Scan for the cell matching the given text and deliver its [x, y] coordinate at center. 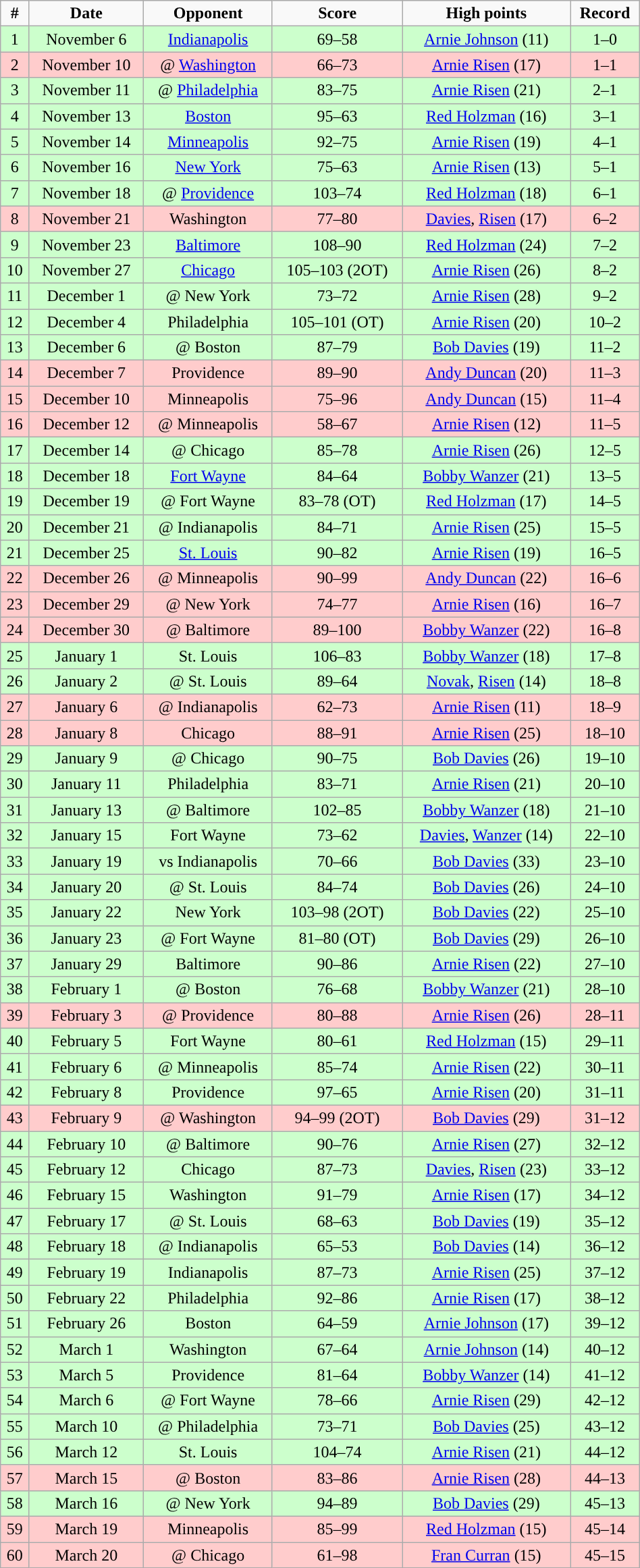
89–100 [338, 630]
January 15 [86, 836]
January 13 [86, 810]
January 9 [86, 759]
68–63 [338, 1221]
1 [15, 39]
49 [15, 1272]
1–0 [605, 39]
December 14 [86, 450]
February 17 [86, 1221]
December 6 [86, 348]
Arnie Risen (27) [486, 1144]
6 [15, 167]
Red Holzman (24) [486, 244]
Opponent [208, 13]
45–14 [605, 1529]
December 29 [86, 604]
26–10 [605, 938]
14 [15, 373]
40 [15, 1041]
4–1 [605, 142]
50 [15, 1298]
November 27 [86, 270]
January 23 [86, 938]
Date [86, 13]
90–76 [338, 1144]
January 2 [86, 681]
High points [486, 13]
Andy Duncan (22) [486, 578]
18–8 [605, 681]
70–66 [338, 861]
16–7 [605, 604]
March 16 [86, 1503]
2 [15, 65]
24 [15, 630]
Bobby Wanzer (14) [486, 1375]
16–5 [605, 553]
89–64 [338, 681]
58 [15, 1503]
64–59 [338, 1324]
2–1 [605, 90]
December 21 [86, 527]
44–13 [605, 1478]
11–2 [605, 348]
Bobby Wanzer (22) [486, 630]
7–2 [605, 244]
81–80 (OT) [338, 938]
94–99 (2OT) [338, 1118]
83–78 (OT) [338, 502]
December 4 [86, 322]
67–64 [338, 1349]
15 [15, 399]
9–2 [605, 296]
10 [15, 270]
102–85 [338, 810]
11–3 [605, 373]
January 8 [86, 732]
47 [15, 1221]
108–90 [338, 244]
December 1 [86, 296]
Red Holzman (18) [486, 193]
March 19 [86, 1529]
8 [15, 219]
March 15 [86, 1478]
83–71 [338, 784]
February 8 [86, 1092]
41–12 [605, 1375]
35 [15, 913]
31–11 [605, 1092]
37–12 [605, 1272]
95–63 [338, 116]
23 [15, 604]
Arnie Risen (16) [486, 604]
54 [15, 1401]
85–99 [338, 1529]
105–101 (OT) [338, 322]
73–72 [338, 296]
31 [15, 810]
16 [15, 425]
Bob Davies (14) [486, 1247]
February 3 [86, 1015]
80–88 [338, 1015]
44 [15, 1144]
22 [15, 578]
30 [15, 784]
Bob Davies (33) [486, 861]
13 [15, 348]
18 [15, 476]
38–12 [605, 1298]
February 19 [86, 1272]
4 [15, 116]
43 [15, 1118]
January 22 [86, 913]
February 26 [86, 1324]
November 23 [86, 244]
52 [15, 1349]
January 11 [86, 784]
November 14 [86, 142]
5 [15, 142]
January 6 [86, 707]
91–79 [338, 1195]
26 [15, 681]
45 [15, 1170]
66–73 [338, 65]
Bob Davies (22) [486, 913]
March 5 [86, 1375]
28–11 [605, 1015]
40–12 [605, 1349]
11 [15, 296]
12–5 [605, 450]
March 12 [86, 1452]
45–15 [605, 1555]
42–12 [605, 1401]
24–10 [605, 887]
42 [15, 1092]
13–5 [605, 476]
February 1 [86, 990]
92–86 [338, 1298]
90–82 [338, 553]
62–73 [338, 707]
69–58 [338, 39]
8–2 [605, 270]
90–99 [338, 578]
89–90 [338, 373]
18–9 [605, 707]
44–12 [605, 1452]
34 [15, 887]
28 [15, 732]
February 22 [86, 1298]
9 [15, 244]
88–91 [338, 732]
34–12 [605, 1195]
Arnie Risen (12) [486, 425]
29 [15, 759]
3–1 [605, 116]
Arnie Risen (11) [486, 707]
103–74 [338, 193]
61–98 [338, 1555]
94–89 [338, 1503]
March 1 [86, 1349]
104–74 [338, 1452]
Arnie Risen (29) [486, 1401]
29–11 [605, 1041]
6–1 [605, 193]
65–53 [338, 1247]
February 6 [86, 1066]
21–10 [605, 810]
25 [15, 655]
36 [15, 938]
39 [15, 1015]
97–65 [338, 1092]
March 20 [86, 1555]
December 26 [86, 578]
84–64 [338, 476]
7 [15, 193]
87–79 [338, 348]
January 19 [86, 861]
73–62 [338, 836]
Arnie Johnson (11) [486, 39]
55 [15, 1426]
January 29 [86, 964]
16–8 [605, 630]
Red Holzman (17) [486, 502]
December 12 [86, 425]
53 [15, 1375]
February 12 [86, 1170]
6–2 [605, 219]
November 13 [86, 116]
February 15 [86, 1195]
vs Indianapolis [208, 861]
# [15, 13]
15–5 [605, 527]
92–75 [338, 142]
November 6 [86, 39]
November 10 [86, 65]
Andy Duncan (15) [486, 399]
60 [15, 1555]
November 18 [86, 193]
32–12 [605, 1144]
December 10 [86, 399]
103–98 (2OT) [338, 913]
Andy Duncan (20) [486, 373]
11–4 [605, 399]
17 [15, 450]
March 6 [86, 1401]
December 18 [86, 476]
February 10 [86, 1144]
22–10 [605, 836]
77–80 [338, 219]
19 [15, 502]
November 11 [86, 90]
18–10 [605, 732]
58–67 [338, 425]
33–12 [605, 1170]
January 20 [86, 887]
11–5 [605, 425]
20 [15, 527]
33 [15, 861]
78–66 [338, 1401]
75–96 [338, 399]
November 21 [86, 219]
85–74 [338, 1066]
16–6 [605, 578]
35–12 [605, 1221]
Arnie Risen (13) [486, 167]
90–86 [338, 964]
75–63 [338, 167]
80–61 [338, 1041]
3 [15, 90]
December 7 [86, 373]
19–10 [605, 759]
37 [15, 964]
51 [15, 1324]
Fran Curran (15) [486, 1555]
38 [15, 990]
Arnie Johnson (14) [486, 1349]
21 [15, 553]
5–1 [605, 167]
85–78 [338, 450]
Score [338, 13]
84–71 [338, 527]
28–10 [605, 990]
February 18 [86, 1247]
81–64 [338, 1375]
February 9 [86, 1118]
43–12 [605, 1426]
Arnie Johnson (17) [486, 1324]
74–77 [338, 604]
Davies, Risen (17) [486, 219]
30–11 [605, 1066]
48 [15, 1247]
March 10 [86, 1426]
Davies, Risen (23) [486, 1170]
83–86 [338, 1478]
Davies, Wanzer (14) [486, 836]
November 16 [86, 167]
45–13 [605, 1503]
32 [15, 836]
Red Holzman (16) [486, 116]
Bob Davies (25) [486, 1426]
90–75 [338, 759]
59 [15, 1529]
Novak, Risen (14) [486, 681]
January 1 [86, 655]
December 19 [86, 502]
41 [15, 1066]
20–10 [605, 784]
84–74 [338, 887]
27–10 [605, 964]
23–10 [605, 861]
December 30 [86, 630]
105–103 (2OT) [338, 270]
39–12 [605, 1324]
36–12 [605, 1247]
10–2 [605, 322]
76–68 [338, 990]
1–1 [605, 65]
December 25 [86, 553]
56 [15, 1452]
Record [605, 13]
57 [15, 1478]
25–10 [605, 913]
73–71 [338, 1426]
12 [15, 322]
106–83 [338, 655]
46 [15, 1195]
83–75 [338, 90]
27 [15, 707]
17–8 [605, 655]
31–12 [605, 1118]
14–5 [605, 502]
February 5 [86, 1041]
